For the text-containing cell, return its midpoint in [X, Y] coordinate format. 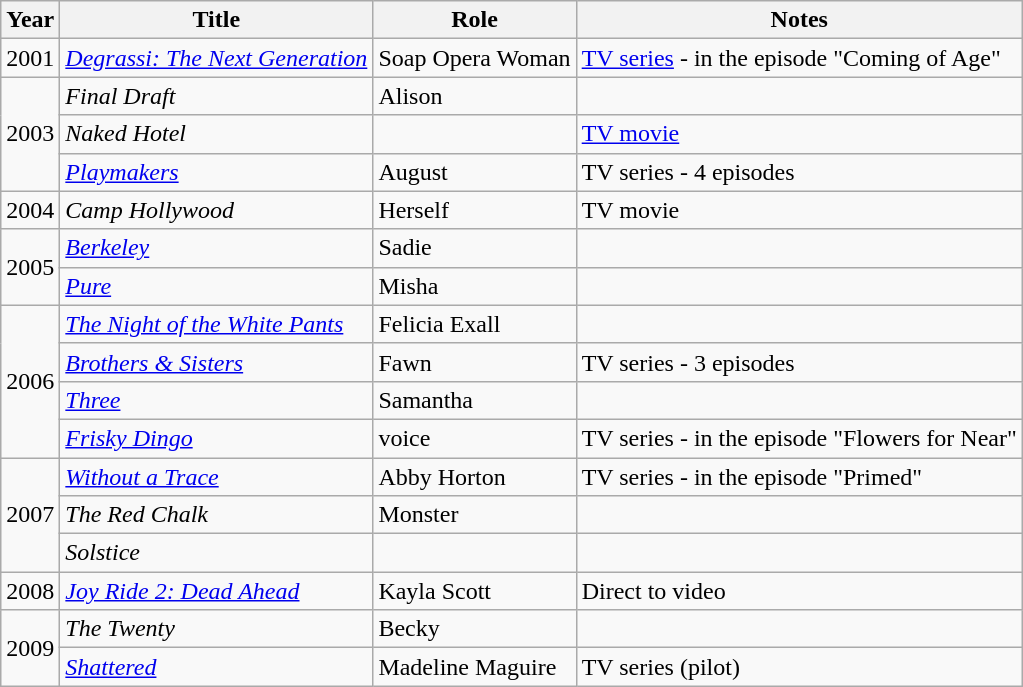
Kayla Scott [474, 591]
2006 [30, 381]
Solstice [216, 553]
TV series - 3 episodes [799, 362]
2005 [30, 267]
Fawn [474, 362]
Shattered [216, 667]
TV series - 4 episodes [799, 172]
Berkeley [216, 248]
TV series - in the episode "Primed" [799, 477]
The Red Chalk [216, 515]
Playmakers [216, 172]
August [474, 172]
voice [474, 438]
Brothers & Sisters [216, 362]
Herself [474, 210]
Direct to video [799, 591]
2003 [30, 134]
2001 [30, 58]
Felicia Exall [474, 324]
Year [30, 20]
2009 [30, 648]
Naked Hotel [216, 134]
Misha [474, 286]
2004 [30, 210]
Title [216, 20]
Samantha [474, 400]
Joy Ride 2: Dead Ahead [216, 591]
Role [474, 20]
Sadie [474, 248]
Abby Horton [474, 477]
Soap Opera Woman [474, 58]
2008 [30, 591]
The Night of the White Pants [216, 324]
2007 [30, 515]
TV series (pilot) [799, 667]
Without a Trace [216, 477]
TV series - in the episode "Coming of Age" [799, 58]
Madeline Maguire [474, 667]
Becky [474, 629]
Notes [799, 20]
Camp Hollywood [216, 210]
The Twenty [216, 629]
TV series - in the episode "Flowers for Near" [799, 438]
Degrassi: The Next Generation [216, 58]
Alison [474, 96]
Pure [216, 286]
Three [216, 400]
Monster [474, 515]
Frisky Dingo [216, 438]
Final Draft [216, 96]
